Detect which cell encompasses the target text, then output its (x, y) center coordinate. 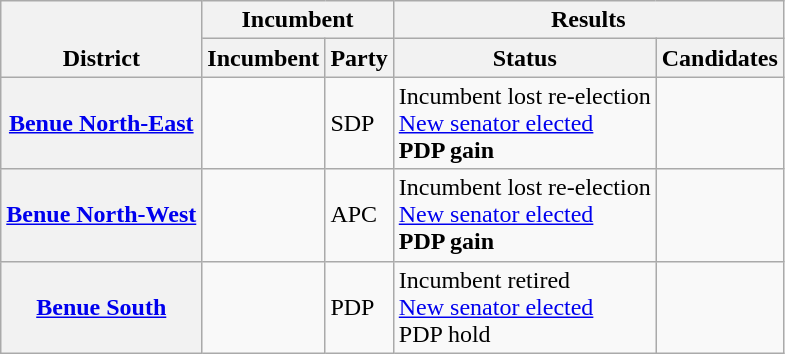
Benue North-East (102, 123)
Party (359, 58)
Benue North-West (102, 215)
Status (524, 58)
SDP (359, 123)
District (102, 39)
Incumbent retiredNew senator electedPDP hold (524, 307)
PDP (359, 307)
Candidates (720, 58)
Benue South (102, 307)
APC (359, 215)
Results (588, 20)
